Search for the cell housing the specified text and yield its (X, Y) center coordinate. 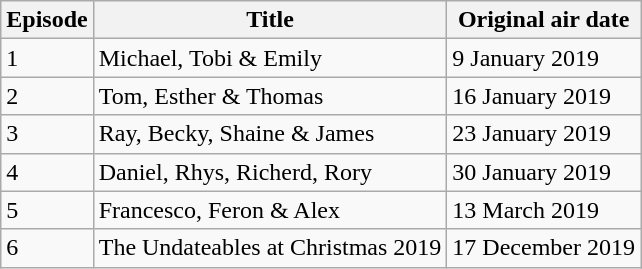
1 (47, 58)
3 (47, 134)
23 January 2019 (544, 134)
13 March 2019 (544, 210)
Original air date (544, 20)
2 (47, 96)
5 (47, 210)
Tom, Esther & Thomas (270, 96)
30 January 2019 (544, 172)
Episode (47, 20)
Daniel, Rhys, Richerd, Rory (270, 172)
9 January 2019 (544, 58)
16 January 2019 (544, 96)
Title (270, 20)
Michael, Tobi & Emily (270, 58)
4 (47, 172)
The Undateables at Christmas 2019 (270, 248)
Ray, Becky, Shaine & James (270, 134)
6 (47, 248)
Francesco, Feron & Alex (270, 210)
17 December 2019 (544, 248)
